Pinpoint the cell where the given text exists, returning its [X, Y] midpoint coordinate. 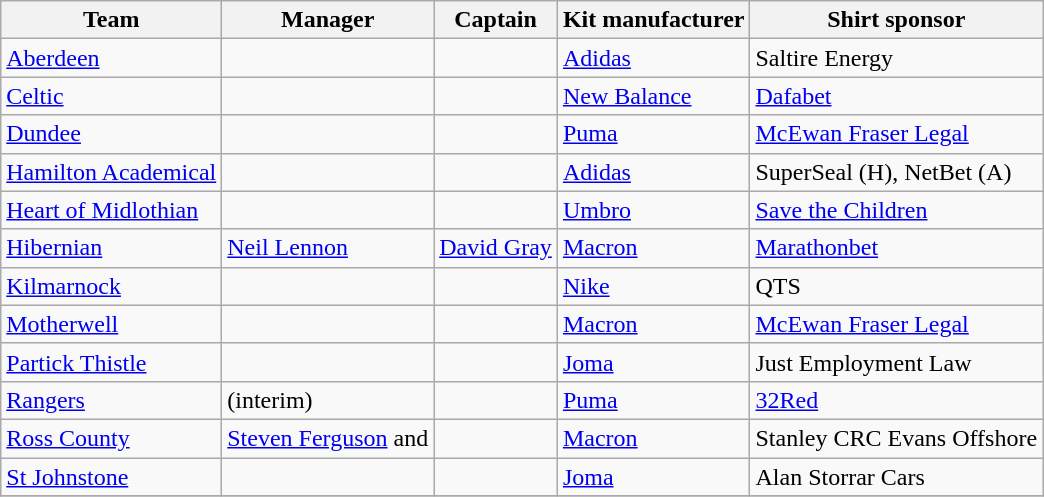
David Gray [496, 248]
Kilmarnock [112, 286]
Marathonbet [896, 248]
Hibernian [112, 248]
Hamilton Academical [112, 172]
New Balance [654, 96]
Neil Lennon [328, 248]
St Johnstone [112, 477]
32Red [896, 400]
Kit manufacturer [654, 20]
Ross County [112, 438]
Motherwell [112, 324]
Save the Children [896, 210]
Saltire Energy [896, 58]
Dafabet [896, 96]
Nike [654, 286]
Aberdeen [112, 58]
Captain [496, 20]
Shirt sponsor [896, 20]
Partick Thistle [112, 362]
Steven Ferguson and [328, 438]
SuperSeal (H), NetBet (A) [896, 172]
Celtic [112, 96]
(interim) [328, 400]
Manager [328, 20]
Dundee [112, 134]
Just Employment Law [896, 362]
QTS [896, 286]
Team [112, 20]
Alan Storrar Cars [896, 477]
Stanley CRC Evans Offshore [896, 438]
Umbro [654, 210]
Rangers [112, 400]
Heart of Midlothian [112, 210]
